Output the (X, Y) coordinate of the center of the cell containing the given text.  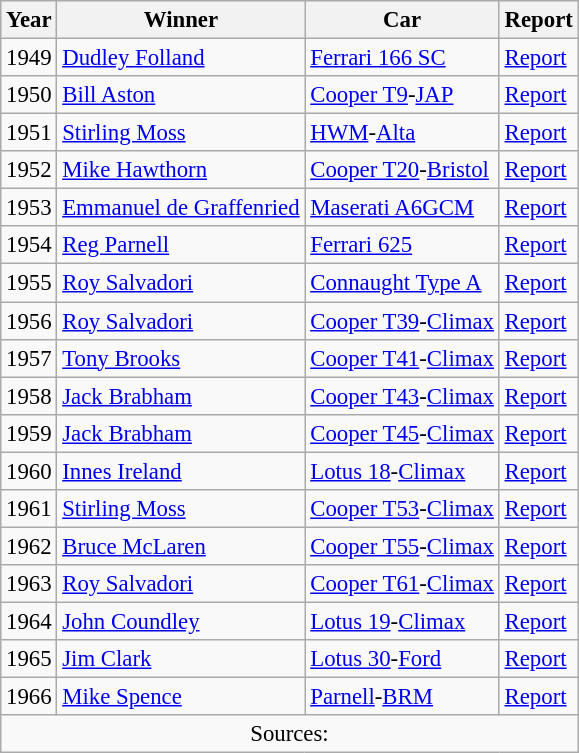
Maserati A6GCM (402, 208)
1960 (29, 471)
1956 (29, 321)
1962 (29, 546)
Cooper T39-Climax (402, 321)
Mike Hawthorn (181, 170)
1953 (29, 208)
Cooper T43-Climax (402, 396)
Cooper T45-Climax (402, 433)
Bruce McLaren (181, 546)
1954 (29, 245)
1965 (29, 659)
Mike Spence (181, 697)
Ferrari 625 (402, 245)
1952 (29, 170)
Cooper T41-Climax (402, 358)
1955 (29, 283)
1961 (29, 509)
Emmanuel de Graffenried (181, 208)
Cooper T55-Climax (402, 546)
1957 (29, 358)
Cooper T53-Climax (402, 509)
Ferrari 166 SC (402, 58)
Cooper T61-Climax (402, 584)
Innes Ireland (181, 471)
Lotus 18-Climax (402, 471)
1966 (29, 697)
Connaught Type A (402, 283)
HWM-Alta (402, 133)
1959 (29, 433)
1951 (29, 133)
Tony Brooks (181, 358)
Cooper T20-Bristol (402, 170)
Parnell-BRM (402, 697)
Lotus 30-Ford (402, 659)
Year (29, 20)
Cooper T9-JAP (402, 95)
Winner (181, 20)
Bill Aston (181, 95)
John Coundley (181, 621)
1964 (29, 621)
1949 (29, 58)
Dudley Folland (181, 58)
Jim Clark (181, 659)
Sources: (290, 734)
Reg Parnell (181, 245)
1963 (29, 584)
1950 (29, 95)
1958 (29, 396)
Car (402, 20)
Lotus 19-Climax (402, 621)
